Provide the [x, y] coordinate of the cell's center where the given text is located.  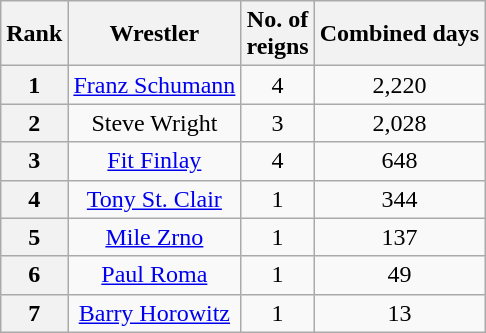
Combined days [399, 34]
No. ofreigns [278, 34]
Paul Roma [154, 275]
2,028 [399, 123]
Mile Zrno [154, 237]
6 [34, 275]
648 [399, 161]
137 [399, 237]
2 [34, 123]
7 [34, 313]
Steve Wright [154, 123]
Fit Finlay [154, 161]
2,220 [399, 85]
Rank [34, 34]
Barry Horowitz [154, 313]
49 [399, 275]
5 [34, 237]
Franz Schumann [154, 85]
Wrestler [154, 34]
13 [399, 313]
Tony St. Clair [154, 199]
344 [399, 199]
